Extract the (x, y) coordinate from the center of the cell holding the provided text.  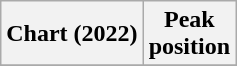
Chart (2022) (72, 34)
Peakposition (189, 34)
